Capture the cell that displays the provided text and extract its [x, y] central coordinate. 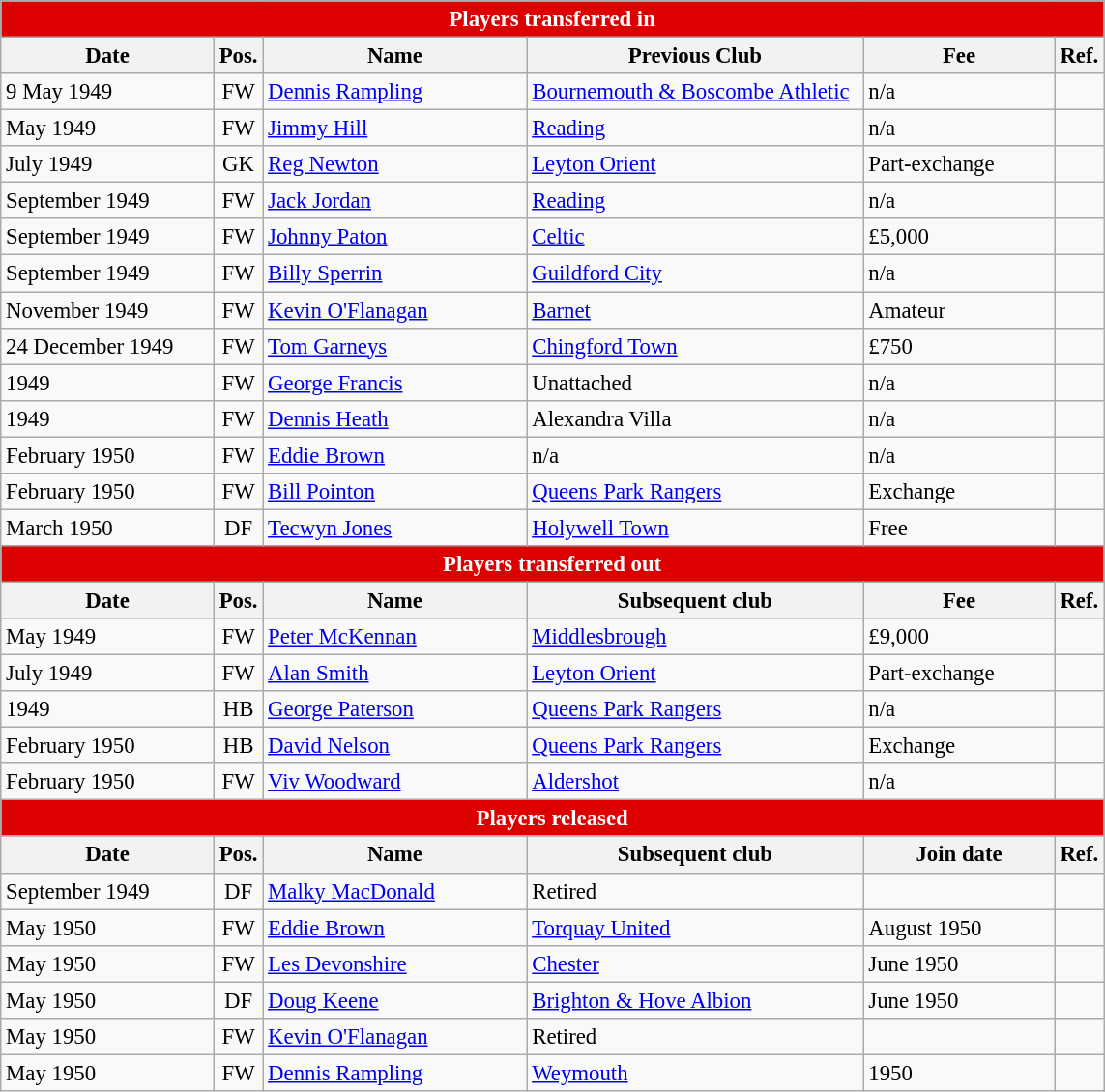
Celtic [695, 237]
Tom Garneys [394, 346]
Free [959, 528]
Doug Keene [394, 1000]
Peter McKennan [394, 637]
Tecwyn Jones [394, 528]
Join date [959, 855]
£9,000 [959, 637]
Les Devonshire [394, 963]
Dennis Heath [394, 418]
Johnny Paton [394, 237]
Aldershot [695, 782]
Players released [553, 819]
George Paterson [394, 709]
£5,000 [959, 237]
Unattached [695, 383]
Torquay United [695, 928]
£750 [959, 346]
Billy Sperrin [394, 273]
Viv Woodward [394, 782]
Players transferred out [553, 564]
Brighton & Hove Albion [695, 1000]
George Francis [394, 383]
Amateur [959, 310]
Holywell Town [695, 528]
1950 [959, 1073]
9 May 1949 [108, 92]
Alexandra Villa [695, 418]
Barnet [695, 310]
Jack Jordan [394, 201]
Jimmy Hill [394, 129]
Guildford City [695, 273]
Chester [695, 963]
Chingford Town [695, 346]
Previous Club [695, 56]
GK [238, 164]
Malky MacDonald [394, 891]
Players transferred in [553, 19]
August 1950 [959, 928]
24 December 1949 [108, 346]
Reg Newton [394, 164]
Bill Pointon [394, 492]
November 1949 [108, 310]
March 1950 [108, 528]
Bournemouth & Boscombe Athletic [695, 92]
Middlesbrough [695, 637]
Alan Smith [394, 674]
Weymouth [695, 1073]
David Nelson [394, 746]
